Return the [X, Y] coordinate for the center point of the cell that contains the specified text.  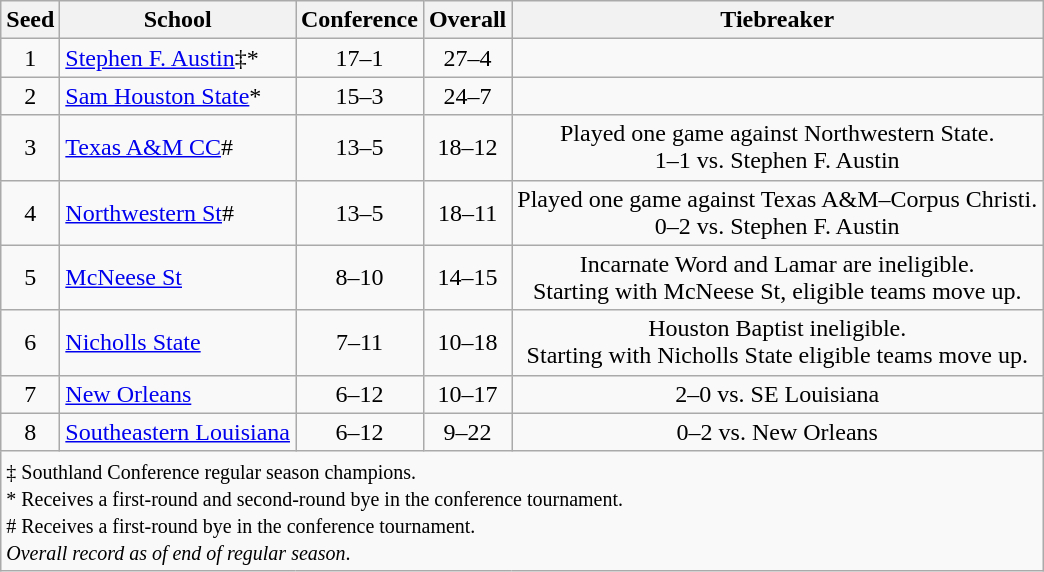
Conference [360, 20]
8 [30, 432]
18–12 [467, 148]
15–3 [360, 96]
Southeastern Louisiana [178, 432]
9–22 [467, 432]
2 [30, 96]
Tiebreaker [778, 20]
Nicholls State [178, 342]
Houston Baptist ineligible.Starting with Nicholls State eligible teams move up. [778, 342]
8–10 [360, 278]
Stephen F. Austin‡* [178, 58]
Overall [467, 20]
17–1 [360, 58]
4 [30, 212]
6 [30, 342]
Played one game against Texas A&M–Corpus Christi.0–2 vs. Stephen F. Austin [778, 212]
Seed [30, 20]
Sam Houston State* [178, 96]
2–0 vs. SE Louisiana [778, 394]
18–11 [467, 212]
24–7 [467, 96]
5 [30, 278]
7 [30, 394]
Texas A&M CC# [178, 148]
New Orleans [178, 394]
10–18 [467, 342]
Played one game against Northwestern State.1–1 vs. Stephen F. Austin [778, 148]
Northwestern St# [178, 212]
7–11 [360, 342]
1 [30, 58]
27–4 [467, 58]
10–17 [467, 394]
0–2 vs. New Orleans [778, 432]
McNeese St [178, 278]
School [178, 20]
3 [30, 148]
14–15 [467, 278]
Incarnate Word and Lamar are ineligible.Starting with McNeese St, eligible teams move up. [778, 278]
